Extract the [x, y] coordinate from the center of the cell holding the provided text.  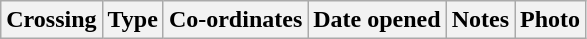
Co-ordinates [235, 20]
Type [132, 20]
Notes [480, 20]
Photo [550, 20]
Date opened [377, 20]
Crossing [52, 20]
